Capture the cell that displays the provided text and extract its (x, y) central coordinate. 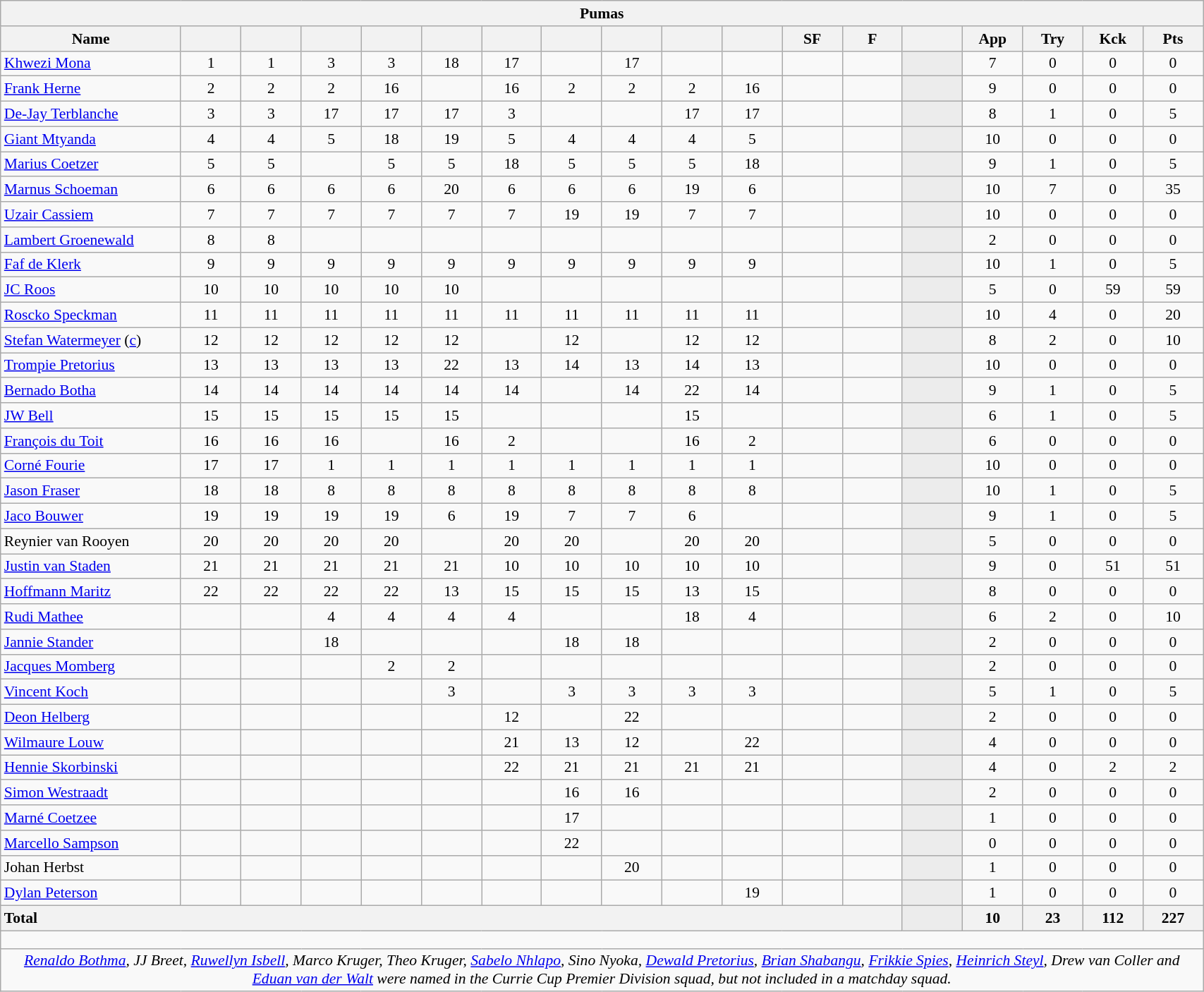
De-Jay Terblanche (91, 114)
227 (1172, 919)
Khwezi Mona (91, 63)
Jannie Stander (91, 642)
Johan Herbst (91, 868)
Justin van Staden (91, 567)
Pts (1172, 39)
Jacques Momberg (91, 667)
23 (1052, 919)
Giant Mtyanda (91, 139)
Frank Herne (91, 89)
Trompie Pretorius (91, 365)
Vincent Koch (91, 692)
Rudi Mathee (91, 617)
Deon Helberg (91, 718)
François du Toit (91, 441)
JW Bell (91, 416)
Uzair Cassiem (91, 214)
Corné Fourie (91, 466)
Name (91, 39)
Hoffmann Maritz (91, 592)
112 (1113, 919)
Total (451, 919)
Jaco Bouwer (91, 516)
35 (1172, 190)
JC Roos (91, 290)
Marné Coetzee (91, 818)
Bernado Botha (91, 391)
Pumas (602, 13)
Hennie Skorbinski (91, 768)
Lambert Groenewald (91, 240)
Wilmaure Louw (91, 742)
Reynier van Rooyen (91, 541)
Faf de Klerk (91, 265)
Kck (1113, 39)
F (872, 39)
Try (1052, 39)
Roscko Speckman (91, 315)
Jason Fraser (91, 491)
Marnus Schoeman (91, 190)
Simon Westraadt (91, 793)
Stefan Watermeyer (c) (91, 340)
App (993, 39)
SF (813, 39)
Marius Coetzer (91, 164)
Marcello Sampson (91, 843)
Dylan Peterson (91, 893)
